Extract the (X, Y) coordinate from the center of the cell holding the provided text.  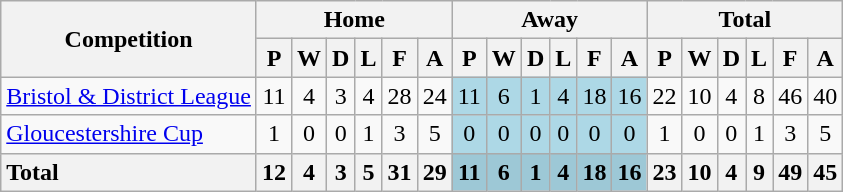
8 (760, 96)
Gloucestershire Cup (129, 134)
22 (664, 96)
28 (400, 96)
40 (826, 96)
9 (760, 172)
31 (400, 172)
24 (434, 96)
Away (550, 20)
23 (664, 172)
46 (790, 96)
29 (434, 172)
49 (790, 172)
Competition (129, 39)
12 (274, 172)
Home (354, 20)
45 (826, 172)
Bristol & District League (129, 96)
